Scan for the cell matching the given text and deliver its [X, Y] coordinate at center. 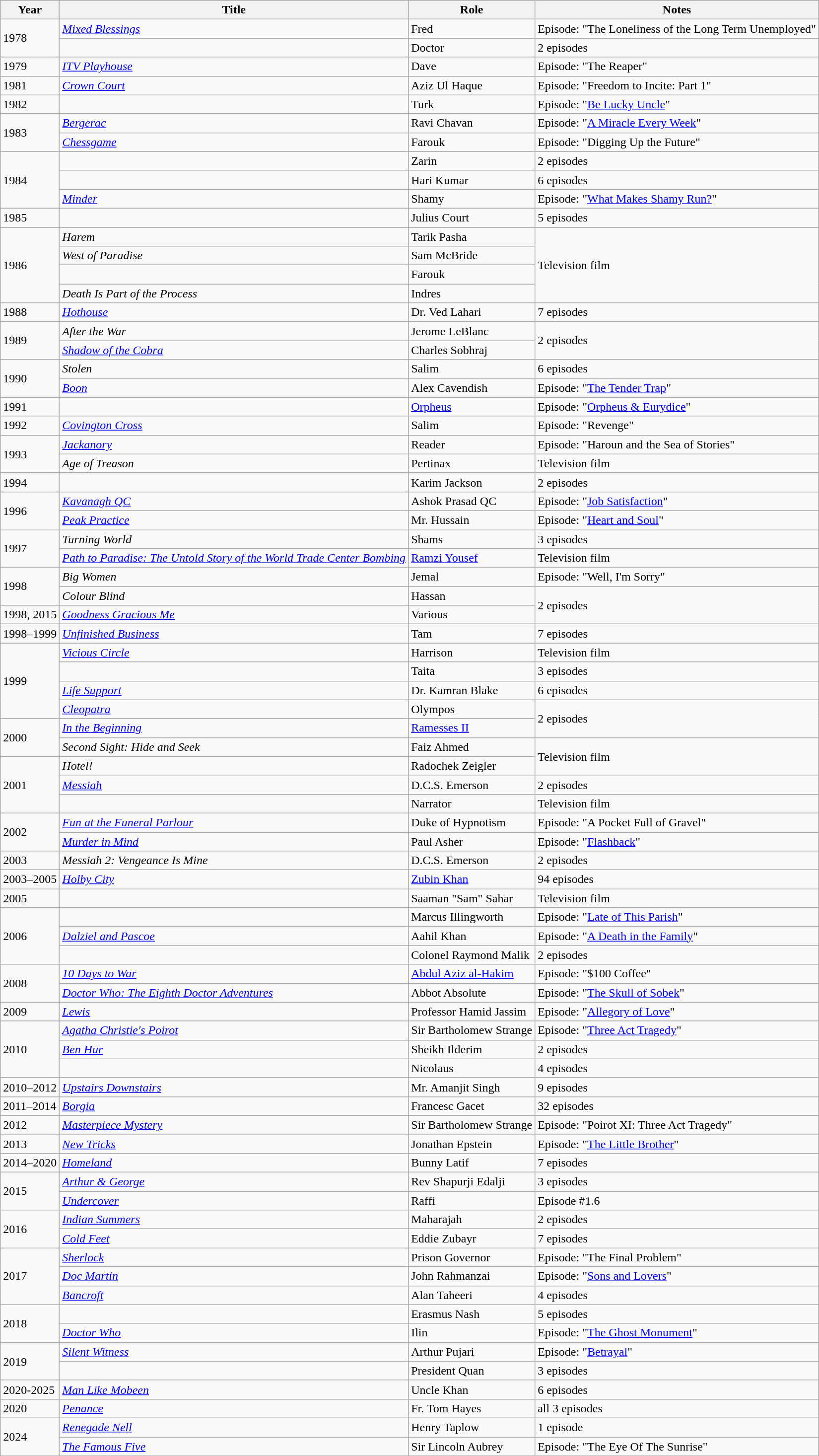
Jemal [472, 577]
2003 [30, 861]
Dr. Kamran Blake [472, 690]
2010–2012 [30, 1087]
Episode: "Well, I'm Sorry" [677, 577]
1981 [30, 85]
Alan Taheeri [472, 1295]
Charles Sobhraj [472, 350]
2002 [30, 832]
2015 [30, 1191]
Colour Blind [234, 596]
After the War [234, 331]
2018 [30, 1323]
2011–2014 [30, 1106]
2000 [30, 737]
2008 [30, 983]
1998–1999 [30, 634]
Arthur Pujari [472, 1352]
Colonel Raymond Malik [472, 955]
Radochek Zeigler [472, 766]
Renegade Nell [234, 1427]
Holby City [234, 879]
Goodness Gracious Me [234, 615]
Alex Cavendish [472, 388]
Sam McBride [472, 256]
Hotel! [234, 766]
2005 [30, 898]
94 episodes [677, 879]
Doctor Who [234, 1333]
Professor Hamid Jassim [472, 1012]
Age of Treason [234, 463]
2020 [30, 1408]
Stolen [234, 369]
Abbot Absolute [472, 993]
Episode: "The Reaper" [677, 67]
Cleopatra [234, 709]
Episode: "Freedom to Incite: Part 1" [677, 85]
Vicious Circle [234, 653]
Episode: "A Death in the Family" [677, 936]
Uncle Khan [472, 1389]
Episode: "Orpheus & Eurydice" [677, 407]
Raffi [472, 1201]
Episode: "The Tender Trap" [677, 388]
Harem [234, 237]
Episode: "Betrayal" [677, 1352]
Episode: "Be Lucky Uncle" [677, 104]
Peak Practice [234, 520]
Title [234, 10]
Penance [234, 1408]
Episode: "Late of This Parish" [677, 917]
Episode: "Heart and Soul" [677, 520]
Minder [234, 199]
Path to Paradise: The Untold Story of the World Trade Center Bombing [234, 558]
Undercover [234, 1201]
Ramzi Yousef [472, 558]
2020-2025 [30, 1389]
Rev Shapurji Edalji [472, 1182]
Jerome LeBlanc [472, 331]
Man Like Mobeen [234, 1389]
1997 [30, 548]
Harrison [472, 653]
1996 [30, 510]
all 3 episodes [677, 1408]
Unfinished Business [234, 634]
Hari Kumar [472, 180]
2019 [30, 1361]
2013 [30, 1144]
2017 [30, 1276]
1985 [30, 218]
Upstairs Downstairs [234, 1087]
Mixed Blessings [234, 29]
Sheikh Ilderim [472, 1049]
The Famous Five [234, 1447]
Zarin [472, 161]
Hothouse [234, 312]
2010 [30, 1049]
Sir Lincoln Aubrey [472, 1447]
Kavanagh QC [234, 501]
Episode: "A Miracle Every Week" [677, 123]
Fun at the Funeral Parlour [234, 822]
Episode: "Job Satisfaction" [677, 501]
Bergerac [234, 123]
Silent Witness [234, 1352]
10 Days to War [234, 974]
Zubin Khan [472, 879]
Agatha Christie's Poirot [234, 1030]
Year [30, 10]
2006 [30, 936]
1983 [30, 133]
Death Is Part of the Process [234, 293]
Hassan [472, 596]
Jonathan Epstein [472, 1144]
2001 [30, 785]
In the Beginning [234, 728]
2009 [30, 1012]
Dr. Ved Lahari [472, 312]
Episode: "Digging Up the Future" [677, 142]
Episode: "Haroun and the Sea of Stories" [677, 444]
Covington Cross [234, 426]
1999 [30, 681]
1992 [30, 426]
Paul Asher [472, 842]
2014–2020 [30, 1163]
Episode: "$100 Coffee" [677, 974]
Aziz Ul Haque [472, 85]
1982 [30, 104]
New Tricks [234, 1144]
Episode: "Three Act Tragedy" [677, 1030]
Chessgame [234, 142]
Borgia [234, 1106]
2024 [30, 1437]
1979 [30, 67]
Jackanory [234, 444]
Episode: "Flashback" [677, 842]
Reader [472, 444]
2012 [30, 1125]
Shadow of the Cobra [234, 350]
Francesc Gacet [472, 1106]
Episode: "Sons and Lovers" [677, 1276]
1991 [30, 407]
1988 [30, 312]
Nicolaus [472, 1068]
Ashok Prasad QC [472, 501]
Cold Feet [234, 1238]
Henry Taplow [472, 1427]
Big Women [234, 577]
2003–2005 [30, 879]
Erasmus Nash [472, 1314]
Episode: "A Pocket Full of Gravel" [677, 822]
Faiz Ahmed [472, 747]
Saaman "Sam" Sahar [472, 898]
Narrator [472, 803]
Episode #1.6 [677, 1201]
Turning World [234, 539]
Various [472, 615]
Episode: "Revenge" [677, 426]
1984 [30, 180]
Sherlock [234, 1257]
Doctor Who: The Eighth Doctor Adventures [234, 993]
Episode: "The Little Brother" [677, 1144]
Tarik Pasha [472, 237]
Dave [472, 67]
Ilin [472, 1333]
Episode: "The Skull of Sobek" [677, 993]
Ravi Chavan [472, 123]
Episode: "The Loneliness of the Long Term Unemployed" [677, 29]
Bunny Latif [472, 1163]
Maharajah [472, 1220]
ITV Playhouse [234, 67]
Notes [677, 10]
1994 [30, 482]
Julius Court [472, 218]
1986 [30, 265]
President Quan [472, 1371]
Lewis [234, 1012]
Bancroft [234, 1295]
Dalziel and Pascoe [234, 936]
1978 [30, 38]
John Rahmanzai [472, 1276]
Arthur & George [234, 1182]
1989 [30, 341]
Indres [472, 293]
Duke of Hypnotism [472, 822]
2016 [30, 1229]
Olympos [472, 709]
Boon [234, 388]
Fred [472, 29]
Episode: "Allegory of Love" [677, 1012]
1 episode [677, 1427]
Taita [472, 671]
Fr. Tom Hayes [472, 1408]
Mr. Hussain [472, 520]
Indian Summers [234, 1220]
Homeland [234, 1163]
1998 [30, 586]
1998, 2015 [30, 615]
Prison Governor [472, 1257]
1993 [30, 454]
1990 [30, 378]
Tam [472, 634]
Shams [472, 539]
Episode: "Poirot XI: Three Act Tragedy" [677, 1125]
Abdul Aziz al-Hakim [472, 974]
Ben Hur [234, 1049]
Messiah [234, 785]
Mr. Amanjit Singh [472, 1087]
Shamy [472, 199]
Eddie Zubayr [472, 1238]
Messiah 2: Vengeance Is Mine [234, 861]
Doc Martin [234, 1276]
Murder in Mind [234, 842]
Masterpiece Mystery [234, 1125]
Episode: "The Ghost Monument" [677, 1333]
Pertinax [472, 463]
West of Paradise [234, 256]
Turk [472, 104]
Episode: "What Makes Shamy Run?" [677, 199]
Second Sight: Hide and Seek [234, 747]
Role [472, 10]
Marcus Illingworth [472, 917]
Doctor [472, 48]
9 episodes [677, 1087]
Ramesses II [472, 728]
Crown Court [234, 85]
Life Support [234, 690]
Episode: "The Final Problem" [677, 1257]
Orpheus [472, 407]
Episode: "The Eye Of The Sunrise" [677, 1447]
32 episodes [677, 1106]
Aahil Khan [472, 936]
Karim Jackson [472, 482]
